For the text-containing cell, return its midpoint in (X, Y) coordinate format. 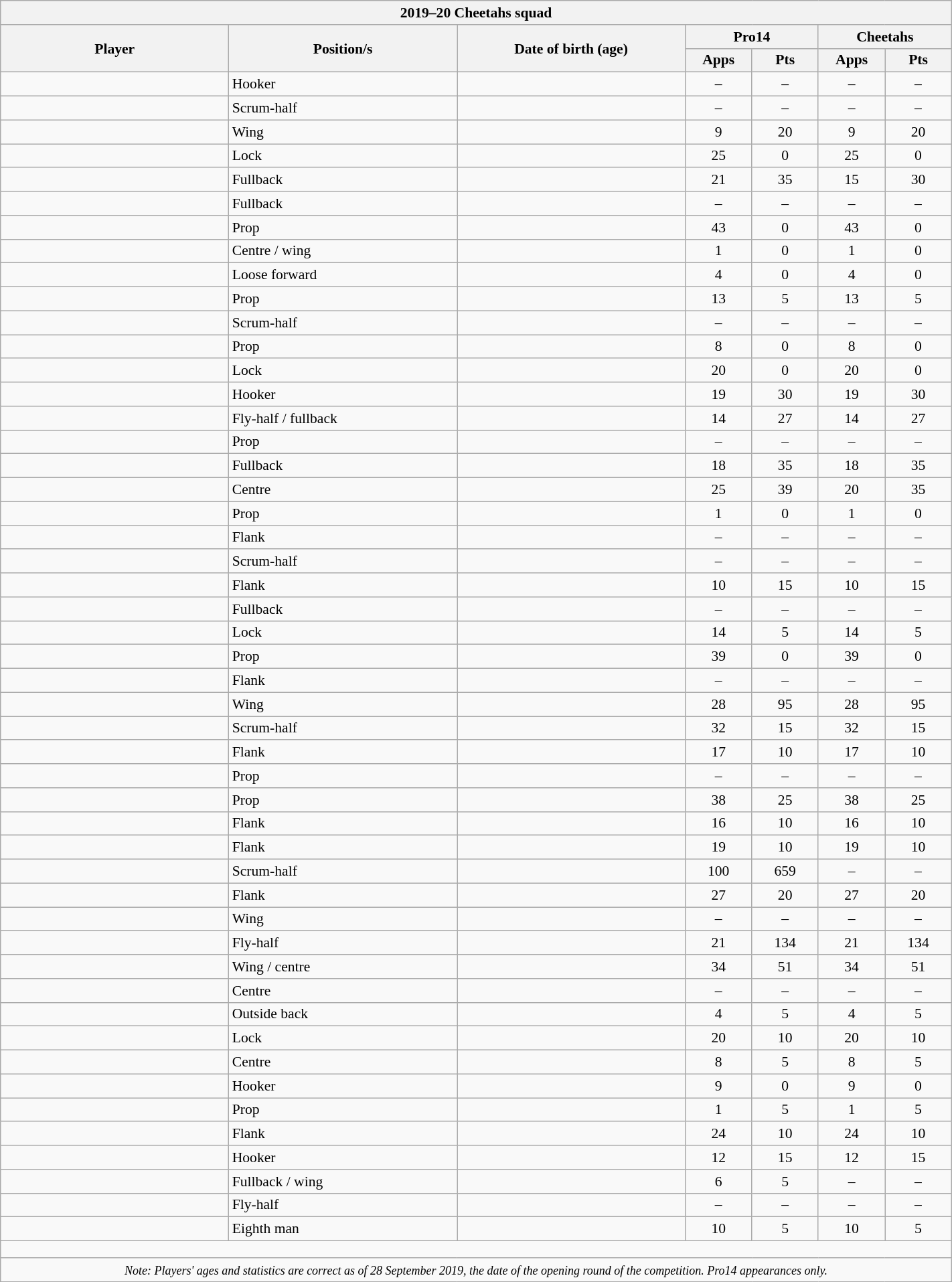
Eighth man (343, 1229)
Loose forward (343, 275)
Pro14 (752, 37)
Outside back (343, 1014)
2019–20 Cheetahs squad (476, 13)
Player (115, 48)
6 (719, 1182)
Position/s (343, 48)
Fly-half / fullback (343, 418)
Fullback / wing (343, 1182)
Centre / wing (343, 251)
100 (719, 872)
Note: Players' ages and statistics are correct as of 28 September 2019, the date of the opening round of the competition. Pro14 appearances only. (476, 1270)
Cheetahs (885, 37)
Date of birth (age) (572, 48)
Wing / centre (343, 967)
659 (785, 872)
